Return [x, y] of the center of cell containing provided text 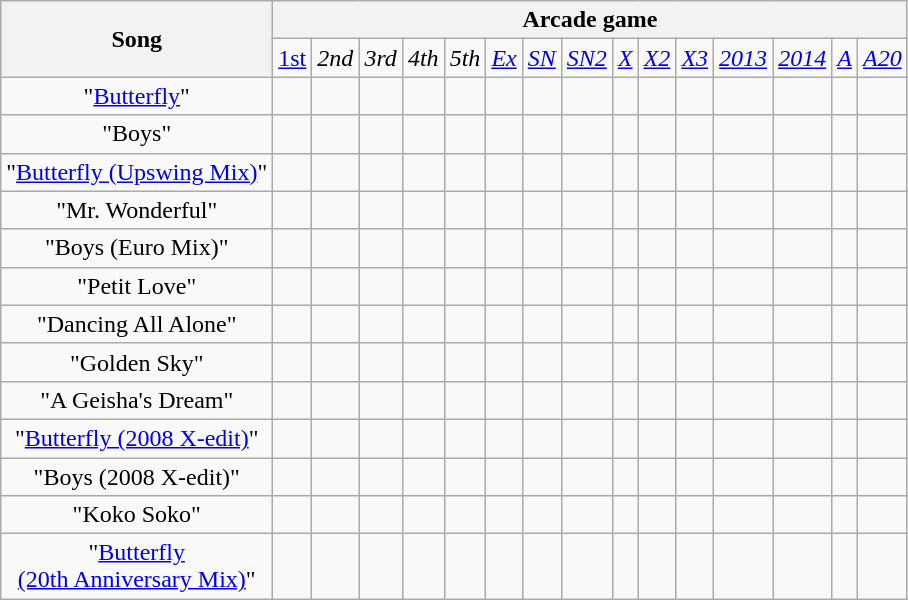
X2 [657, 58]
X3 [695, 58]
Ex [504, 58]
A [845, 58]
"Butterfly (2008 X-edit)" [137, 438]
"Golden Sky" [137, 362]
5th [465, 58]
"Butterfly(20th Anniversary Mix)" [137, 566]
"Dancing All Alone" [137, 324]
4th [423, 58]
2013 [744, 58]
SN [542, 58]
3rd [381, 58]
"Boys" [137, 134]
SN2 [586, 58]
2nd [336, 58]
"Boys (2008 X-edit)" [137, 477]
"Petit Love" [137, 286]
"Mr. Wonderful" [137, 210]
Song [137, 39]
"A Geisha's Dream" [137, 400]
"Butterfly" [137, 96]
A20 [882, 58]
"Koko Soko" [137, 515]
2014 [802, 58]
1st [292, 58]
"Butterfly (Upswing Mix)" [137, 172]
"Boys (Euro Mix)" [137, 248]
Arcade game [590, 20]
X [625, 58]
